Pinpoint the cell where the given text exists, returning its [x, y] midpoint coordinate. 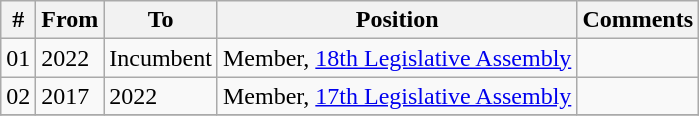
01 [18, 58]
To [161, 20]
2017 [70, 96]
Member, 17th Legislative Assembly [396, 96]
Incumbent [161, 58]
From [70, 20]
Position [396, 20]
02 [18, 96]
Comments [638, 20]
# [18, 20]
Member, 18th Legislative Assembly [396, 58]
